Pinpoint the cell where the given text exists, returning its (x, y) midpoint coordinate. 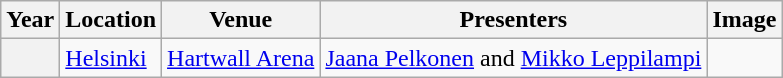
Location (111, 20)
Helsinki (111, 58)
Presenters (514, 20)
Image (744, 20)
Hartwall Arena (241, 58)
Venue (241, 20)
Year (30, 20)
Jaana Pelkonen and Mikko Leppilampi (514, 58)
